Output the (X, Y) coordinate of the center of the cell containing the given text.  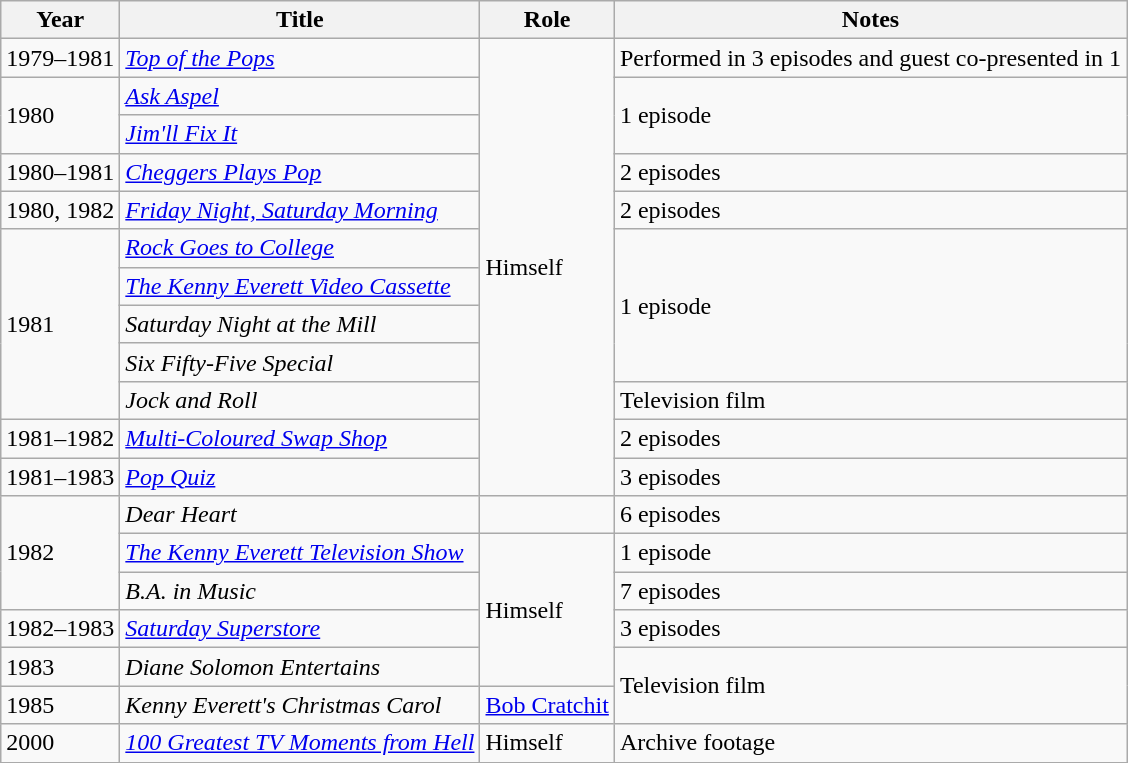
Role (547, 20)
Rock Goes to College (300, 248)
1981–1983 (60, 477)
Jock and Roll (300, 400)
Diane Solomon Entertains (300, 667)
1981–1982 (60, 438)
Kenny Everett's Christmas Carol (300, 705)
7 episodes (870, 591)
Dear Heart (300, 515)
1979–1981 (60, 58)
Six Fifty-Five Special (300, 362)
Saturday Superstore (300, 629)
1985 (60, 705)
Multi-Coloured Swap Shop (300, 438)
Pop Quiz (300, 477)
Bob Cratchit (547, 705)
Performed in 3 episodes and guest co-presented in 1 (870, 58)
6 episodes (870, 515)
B.A. in Music (300, 591)
Archive footage (870, 743)
1983 (60, 667)
Top of the Pops (300, 58)
Year (60, 20)
The Kenny Everett Television Show (300, 553)
Title (300, 20)
2000 (60, 743)
The Kenny Everett Video Cassette (300, 286)
Saturday Night at the Mill (300, 324)
Cheggers Plays Pop (300, 172)
1981 (60, 324)
100 Greatest TV Moments from Hell (300, 743)
1982–1983 (60, 629)
1980 (60, 115)
Friday Night, Saturday Morning (300, 210)
1980, 1982 (60, 210)
1982 (60, 553)
Jim'll Fix It (300, 134)
Ask Aspel (300, 96)
1980–1981 (60, 172)
Notes (870, 20)
